Scan for the cell matching the given text and deliver its (x, y) coordinate at center. 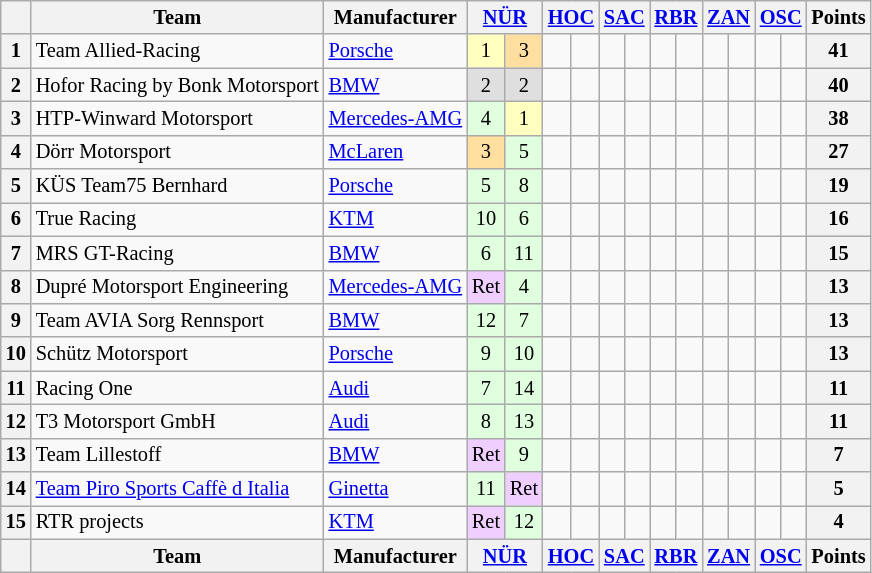
KÜS Team75 Bernhard (178, 186)
RTR projects (178, 522)
Dörr Motorsport (178, 152)
Ginetta (396, 489)
Team Allied-Racing (178, 51)
19 (839, 186)
40 (839, 85)
Team AVIA Sorg Rennsport (178, 320)
Hofor Racing by Bonk Motorsport (178, 85)
38 (839, 118)
HTP-Winward Motorsport (178, 118)
McLaren (396, 152)
Schütz Motorsport (178, 354)
16 (839, 219)
27 (839, 152)
Team Lillestoff (178, 455)
True Racing (178, 219)
T3 Motorsport GmbH (178, 421)
Team Piro Sports Caffè d Italia (178, 489)
41 (839, 51)
Dupré Motorsport Engineering (178, 287)
Racing One (178, 388)
MRS GT-Racing (178, 253)
